Extract the (x, y) coordinate from the center of the cell holding the provided text.  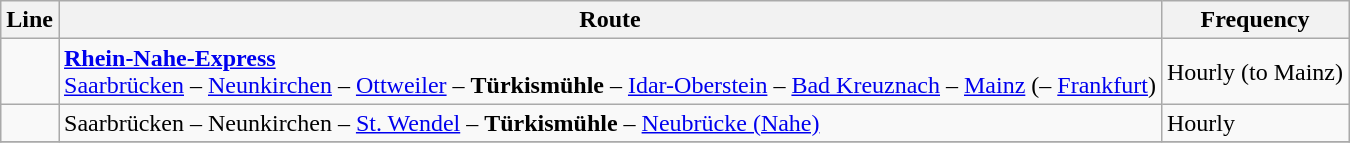
Frequency (1254, 20)
Route (610, 20)
Saarbrücken – Neunkirchen – St. Wendel – Türkismühle – Neubrücke (Nahe) (610, 123)
Hourly (to Mainz) (1254, 72)
Rhein-Nahe-ExpressSaarbrücken – Neunkirchen – Ottweiler – Türkismühle – Idar-Oberstein – Bad Kreuznach – Mainz (– Frankfurt) (610, 72)
Line (30, 20)
Hourly (1254, 123)
